Extract the (x, y) coordinate from the center of the cell holding the provided text.  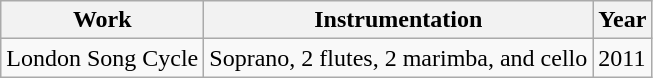
Work (102, 20)
Soprano, 2 flutes, 2 marimba, and cello (398, 58)
London Song Cycle (102, 58)
2011 (622, 58)
Instrumentation (398, 20)
Year (622, 20)
